Pinpoint the cell where the given text exists, returning its (X, Y) midpoint coordinate. 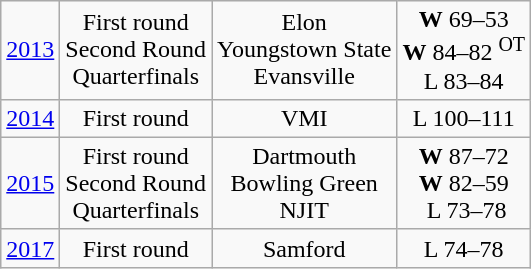
VMI (304, 118)
ElonYoungstown StateEvansville (304, 50)
L 74–78 (464, 248)
2017 (30, 248)
L 100–111 (464, 118)
2015 (30, 183)
Samford (304, 248)
2014 (30, 118)
W 69–53W 84–82 OTL 83–84 (464, 50)
2013 (30, 50)
W 87–72W 82–59 L 73–78 (464, 183)
DartmouthBowling GreenNJIT (304, 183)
